Detect which cell encompasses the target text, then output its [x, y] center coordinate. 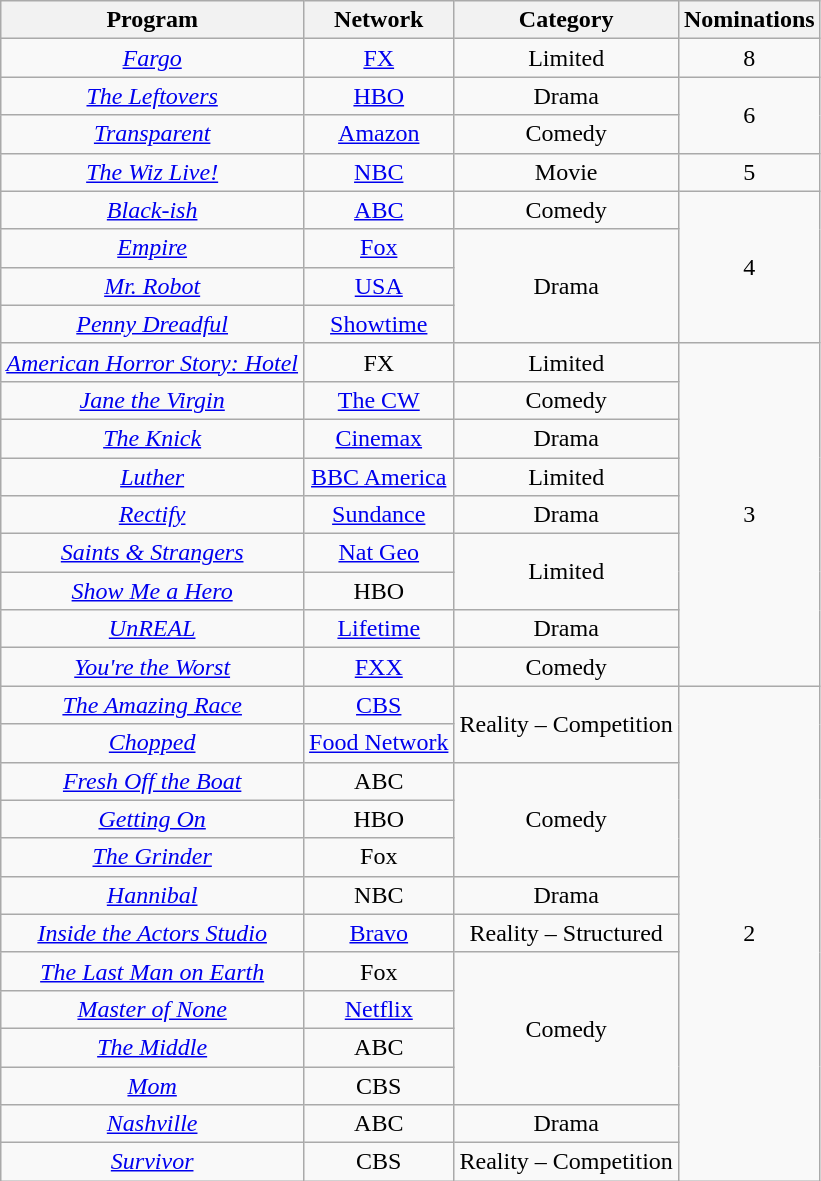
You're the Worst [152, 667]
Netflix [379, 1009]
American Horror Story: Hotel [152, 362]
FXX [379, 667]
The CW [379, 400]
Mr. Robot [152, 286]
Bravo [379, 933]
Master of None [152, 1009]
Movie [566, 172]
Mom [152, 1085]
The Leftovers [152, 96]
The Knick [152, 438]
Fresh Off the Boat [152, 781]
4 [749, 267]
Black-ish [152, 210]
USA [379, 286]
Fargo [152, 58]
Jane the Virgin [152, 400]
Rectify [152, 515]
The Grinder [152, 857]
2 [749, 934]
3 [749, 514]
Chopped [152, 743]
Sundance [379, 515]
Transparent [152, 134]
Nat Geo [379, 553]
Network [379, 20]
5 [749, 172]
Nashville [152, 1124]
Hannibal [152, 895]
6 [749, 115]
Cinemax [379, 438]
Food Network [379, 743]
Nominations [749, 20]
Saints & Strangers [152, 553]
Penny Dreadful [152, 324]
UnREAL [152, 629]
Luther [152, 477]
Inside the Actors Studio [152, 933]
The Wiz Live! [152, 172]
Reality – Structured [566, 933]
Empire [152, 248]
Category [566, 20]
BBC America [379, 477]
Getting On [152, 819]
Survivor [152, 1162]
Showtime [379, 324]
8 [749, 58]
Show Me a Hero [152, 591]
The Last Man on Earth [152, 971]
The Amazing Race [152, 705]
Program [152, 20]
Lifetime [379, 629]
Amazon [379, 134]
The Middle [152, 1047]
